From the cell containing the given text, extract its center point as [x, y] coordinate. 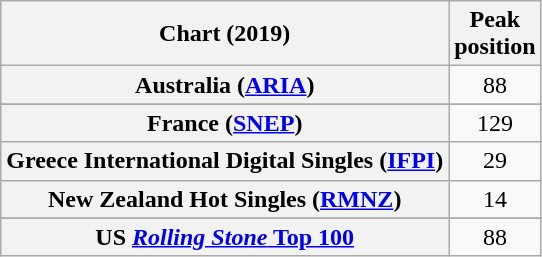
Peakposition [495, 34]
France (SNEP) [225, 123]
129 [495, 123]
14 [495, 199]
29 [495, 161]
New Zealand Hot Singles (RMNZ) [225, 199]
Australia (ARIA) [225, 85]
Chart (2019) [225, 34]
US Rolling Stone Top 100 [225, 237]
Greece International Digital Singles (IFPI) [225, 161]
